Identify which cell holds the provided text, then report its [x, y] central coordinate. 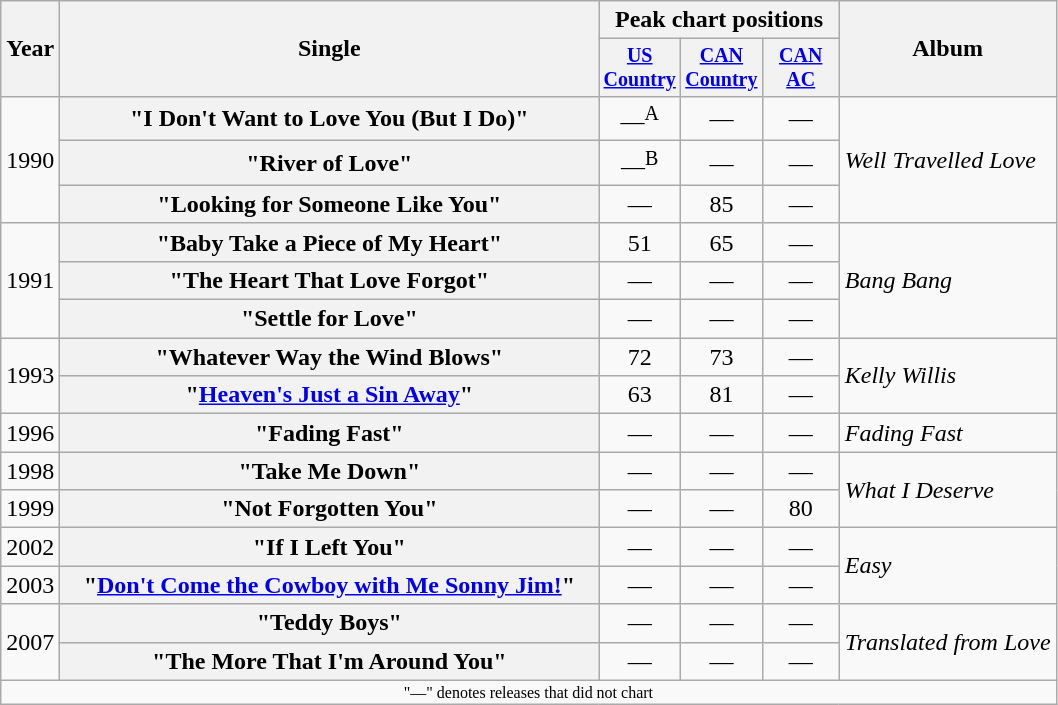
US Country [640, 68]
"River of Love" [330, 164]
What I Deserve [948, 490]
51 [640, 242]
Year [30, 49]
72 [640, 357]
"The Heart That Love Forgot" [330, 281]
—B [640, 164]
2007 [30, 642]
CAN Country [722, 68]
73 [722, 357]
Easy [948, 566]
"Whatever Way the Wind Blows" [330, 357]
"Teddy Boys" [330, 623]
80 [800, 509]
—A [640, 118]
"Baby Take a Piece of My Heart" [330, 242]
"I Don't Want to Love You (But I Do)" [330, 118]
CAN AC [800, 68]
"Take Me Down" [330, 471]
63 [640, 395]
2002 [30, 547]
1996 [30, 433]
Kelly Willis [948, 376]
1990 [30, 160]
Bang Bang [948, 280]
1999 [30, 509]
"If I Left You" [330, 547]
"Not Forgotten You" [330, 509]
1998 [30, 471]
"—" denotes releases that did not chart [528, 692]
Peak chart positions [719, 20]
1991 [30, 280]
2003 [30, 585]
Fading Fast [948, 433]
"Settle for Love" [330, 319]
"Looking for Someone Like You" [330, 204]
Well Travelled Love [948, 160]
65 [722, 242]
Translated from Love [948, 642]
1993 [30, 376]
"Don't Come the Cowboy with Me Sonny Jim!" [330, 585]
81 [722, 395]
Album [948, 49]
Single [330, 49]
"The More That I'm Around You" [330, 661]
85 [722, 204]
"Fading Fast" [330, 433]
"Heaven's Just a Sin Away" [330, 395]
